Provide the [x, y] coordinate of the cell's center where the given text is located.  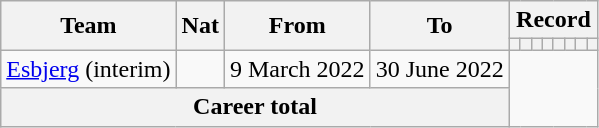
From [297, 26]
9 March 2022 [297, 69]
Team [88, 26]
Record [553, 20]
Esbjerg (interim) [88, 69]
Nat [200, 26]
30 June 2022 [440, 69]
To [440, 26]
Career total [255, 107]
